Scan for the cell matching the given text and deliver its [X, Y] coordinate at center. 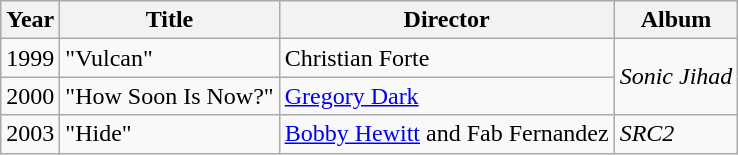
2000 [30, 96]
Christian Forte [446, 58]
Director [446, 20]
1999 [30, 58]
"Vulcan" [170, 58]
Bobby Hewitt and Fab Fernandez [446, 134]
"How Soon Is Now?" [170, 96]
"Hide" [170, 134]
Album [676, 20]
Year [30, 20]
SRC2 [676, 134]
Sonic Jihad [676, 77]
Title [170, 20]
2003 [30, 134]
Gregory Dark [446, 96]
